Identify which cell holds the provided text, then report its (X, Y) central coordinate. 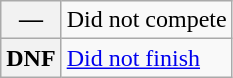
Did not compete (146, 20)
DNF (31, 58)
Did not finish (146, 58)
— (31, 20)
